Detect which cell encompasses the target text, then output its (x, y) center coordinate. 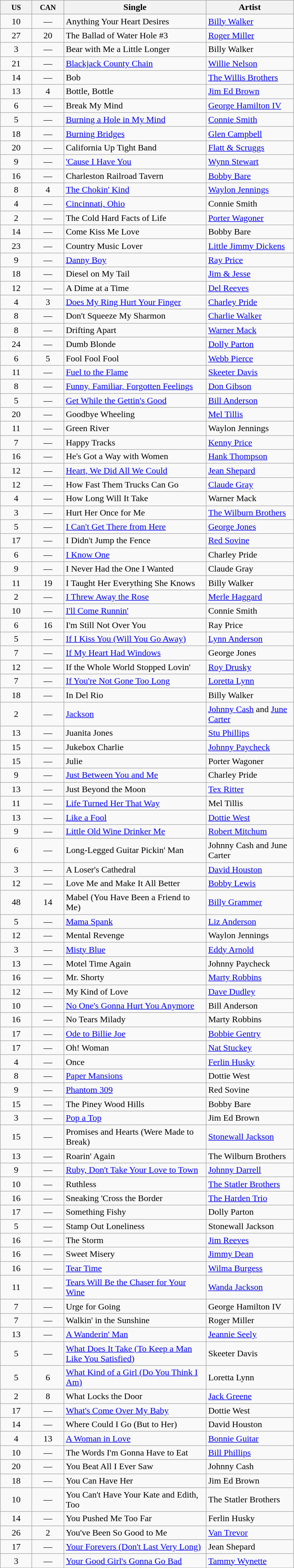
Oh! Woman (135, 1048)
A Wanderin' Man (135, 1334)
Jimmy Dean (250, 1254)
What Kind of a Girl (Do You Think I Am) (135, 1378)
Your Good Girl's Gonna Go Bad (135, 1561)
Fuel to the Flame (135, 372)
The Harden Trio (250, 1198)
Funny, Familiar, Forgotten Feelings (135, 386)
Get While the Gettin's Good (135, 400)
You Beat All I Ever Saw (135, 1467)
The Storm (135, 1240)
Roarin' Again (135, 1156)
Promises and Hearts (Were Made to Break) (135, 1137)
Mabel (You Have Been a Friend to Me) (135, 903)
No One's Gonna Hurt You Anymore (135, 1006)
Bear with Me a Little Longer (135, 49)
Paper Mansions (135, 1076)
19 (48, 583)
Where Could I Go (But to Her) (135, 1425)
Ruthless (135, 1184)
No Tears Milady (135, 1020)
Burning Bridges (135, 133)
Hank Thompson (250, 457)
How Long Will It Take (135, 499)
Bottle, Bottle (135, 91)
Country Music Lover (135, 246)
Don Gibson (250, 386)
If You're Not Gone Too Long (135, 681)
A Loser's Cathedral (135, 869)
Dumb Blonde (135, 344)
Johnny Cash (250, 1467)
Glen Campbell (250, 133)
My Kind of Love (135, 992)
Eddy Arnold (250, 950)
Charleston Railroad Tavern (135, 176)
The Ballad of Water Hole #3 (135, 35)
Heart, We Did All We Could (135, 471)
Jukebox Charlie (135, 747)
If My Heart Had Windows (135, 653)
Bob (135, 77)
Mr. Shorty (135, 978)
Don't Squeeze My Sharmon (135, 316)
Life Turned Her That Way (135, 803)
Goodbye Wheeling (135, 414)
In Del Rio (135, 695)
Lynn Anderson (250, 639)
Bonnie Guitar (250, 1439)
Juanita Jones (135, 733)
Your Forevers (Don't Last Very Long) (135, 1547)
21 (16, 63)
Danny Boy (135, 260)
Pop a Top (135, 1118)
Green River (135, 429)
Bill Phillips (250, 1453)
Del Reeves (250, 288)
Willie Nelson (250, 63)
Liz Anderson (250, 922)
Fool Fool Fool (135, 358)
Tear Time (135, 1268)
26 (16, 1533)
You Pushed Me Too Far (135, 1519)
Wilma Burgess (250, 1268)
Bobby Lewis (250, 884)
The Cold Hard Facts of Life (135, 218)
I'll Come Runnin' (135, 611)
Wanda Jackson (250, 1287)
Happy Tracks (135, 443)
Artist (250, 7)
He's Got a Way with Women (135, 457)
Hurt Her Once for Me (135, 513)
Ruby, Don't Take Your Love to Town (135, 1170)
Merle Haggard (250, 597)
What's Come Over My Baby (135, 1411)
Johnny Darrell (250, 1170)
Does My Ring Hurt Your Finger (135, 302)
Jeannie Seely (250, 1334)
Jim & Jesse (250, 274)
If I Kiss You (Will You Go Away) (135, 639)
What Does It Take (To Keep a Man Like You Satisfied) (135, 1353)
Van Trevor (250, 1533)
Urge for Going (135, 1306)
Diesel on My Tail (135, 274)
How Fast Them Trucks Can Go (135, 485)
Single (135, 7)
What Locks the Door (135, 1397)
Phantom 309 (135, 1090)
A Woman in Love (135, 1439)
Drifting Apart (135, 330)
Just Between You and Me (135, 775)
You Can Have Her (135, 1481)
I Know One (135, 555)
Flatt & Scruggs (250, 148)
You've Been So Good to Me (135, 1533)
48 (16, 903)
CAN (48, 7)
Julie (135, 761)
Like a Fool (135, 817)
Jackson (135, 714)
Sweet Misery (135, 1254)
Burning a Hole in My Mind (135, 119)
Dave Dudley (250, 992)
Mama Spank (135, 922)
Come Kiss Me Love (135, 232)
24 (16, 344)
Love Me and Make It All Better (135, 884)
A Dime at a Time (135, 288)
I'm Still Not Over You (135, 625)
Blackjack County Chain (135, 63)
The Chokin' Kind (135, 190)
Once (135, 1062)
Jack Greene (250, 1397)
I Taught Her Everything She Knows (135, 583)
Misty Blue (135, 950)
I Never Had the One I Wanted (135, 569)
California Up Tight Band (135, 148)
The Piney Wood Hills (135, 1104)
Billy Grammer (250, 903)
'Cause I Have You (135, 162)
Tears Will Be the Chaser for Your Wine (135, 1287)
Cincinnati, Ohio (135, 204)
The Words I'm Gonna Have to Eat (135, 1453)
Stamp Out Loneliness (135, 1226)
Break My Mind (135, 105)
Something Fishy (135, 1212)
23 (16, 246)
Ode to Billie Joe (135, 1034)
Little Old Wine Drinker Me (135, 831)
Charlie Walker (250, 316)
Just Beyond the Moon (135, 789)
Nat Stuckey (250, 1048)
If the Whole World Stopped Lovin' (135, 667)
Kenny Price (250, 443)
Stu Phillips (250, 733)
Tex Ritter (250, 789)
Bobbie Gentry (250, 1034)
Walkin' in the Sunshine (135, 1320)
27 (16, 35)
Long-Legged Guitar Pickin' Man (135, 850)
Tammy Wynette (250, 1561)
I Threw Away the Rose (135, 597)
Mental Revenge (135, 936)
Sneaking 'Cross the Border (135, 1198)
You Can't Have Your Kate and Edith, Too (135, 1499)
Little Jimmy Dickens (250, 246)
I Didn't Jump the Fence (135, 541)
Anything Your Heart Desires (135, 21)
The Willis Brothers (250, 77)
Webb Pierce (250, 358)
Jim Reeves (250, 1240)
I Can't Get There from Here (135, 527)
Robert Mitchum (250, 831)
US (16, 7)
Roy Drusky (250, 667)
Motel Time Again (135, 964)
Wynn Stewart (250, 162)
